Extract the (x, y) coordinate from the center of the cell holding the provided text.  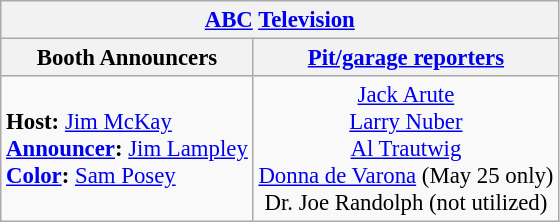
ABC Television (280, 20)
Jack AruteLarry NuberAl TrautwigDonna de Varona (May 25 only)Dr. Joe Randolph (not utilized) (406, 149)
Pit/garage reporters (406, 58)
Host: Jim McKay Announcer: Jim Lampley Color: Sam Posey (127, 149)
Booth Announcers (127, 58)
